Detect which cell encompasses the target text, then output its [x, y] center coordinate. 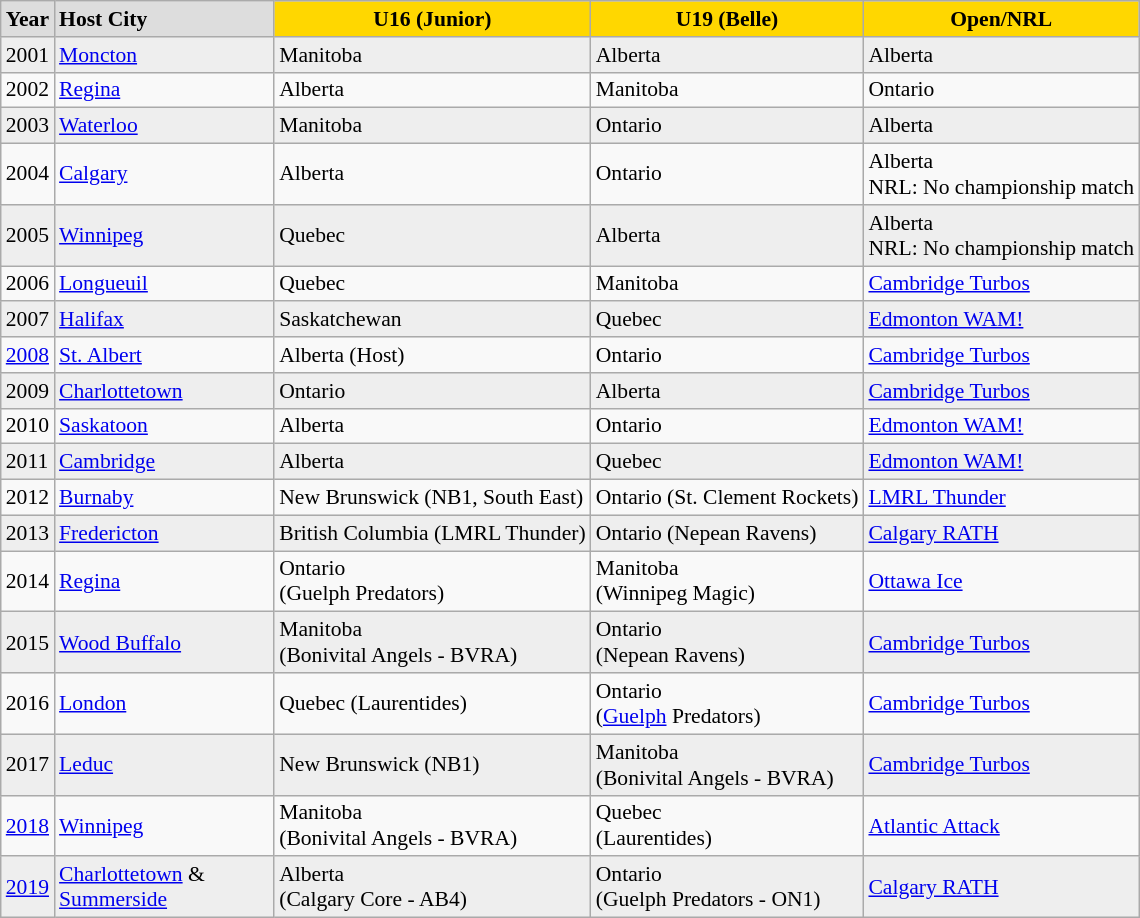
2011 [28, 462]
Atlantic Attack [1001, 826]
2004 [28, 174]
Saskatchewan [432, 320]
U16 (Junior) [432, 19]
2012 [28, 498]
2015 [28, 642]
Ontario (Guelph Predators) [432, 582]
2014 [28, 582]
St. Albert [164, 355]
Quebec(Laurentides) [728, 826]
British Columbia (LMRL Thunder) [432, 533]
Ontario(Guelph Predators) [728, 704]
Manitoba(Winnipeg Magic) [728, 582]
New Brunswick (NB1, South East) [432, 498]
Quebec (Laurentides) [432, 704]
2001 [28, 55]
2008 [28, 355]
London [164, 704]
Saskatoon [164, 426]
Calgary [164, 174]
2003 [28, 126]
2017 [28, 764]
Ottawa Ice [1001, 582]
Alberta (Calgary Core - AB4) [432, 888]
Halifax [164, 320]
LMRL Thunder [1001, 498]
Cambridge [164, 462]
Wood Buffalo [164, 642]
Longueuil [164, 284]
Host City [164, 19]
Waterloo [164, 126]
U19 (Belle) [728, 19]
2009 [28, 391]
2006 [28, 284]
Fredericton [164, 533]
Ontario(Guelph Predators - ON1) [728, 888]
2013 [28, 533]
2010 [28, 426]
Charlottetown [164, 391]
2018 [28, 826]
New Brunswick (NB1) [432, 764]
2002 [28, 90]
Charlottetown & Summerside [164, 888]
Leduc [164, 764]
Year [28, 19]
Ontario (St. Clement Rockets) [728, 498]
2016 [28, 704]
2007 [28, 320]
Burnaby [164, 498]
2019 [28, 888]
Alberta (Host) [432, 355]
2005 [28, 236]
Moncton [164, 55]
Open/NRL [1001, 19]
